Detect which cell encompasses the target text, then output its [X, Y] center coordinate. 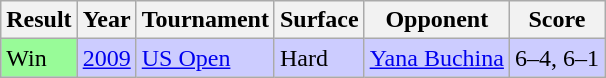
Surface [319, 20]
Win [39, 58]
Hard [319, 58]
Opponent [436, 20]
Tournament [205, 20]
Score [556, 20]
US Open [205, 58]
Year [106, 20]
Result [39, 20]
6–4, 6–1 [556, 58]
2009 [106, 58]
Yana Buchina [436, 58]
